From the cell containing the given text, extract its center point as (X, Y) coordinate. 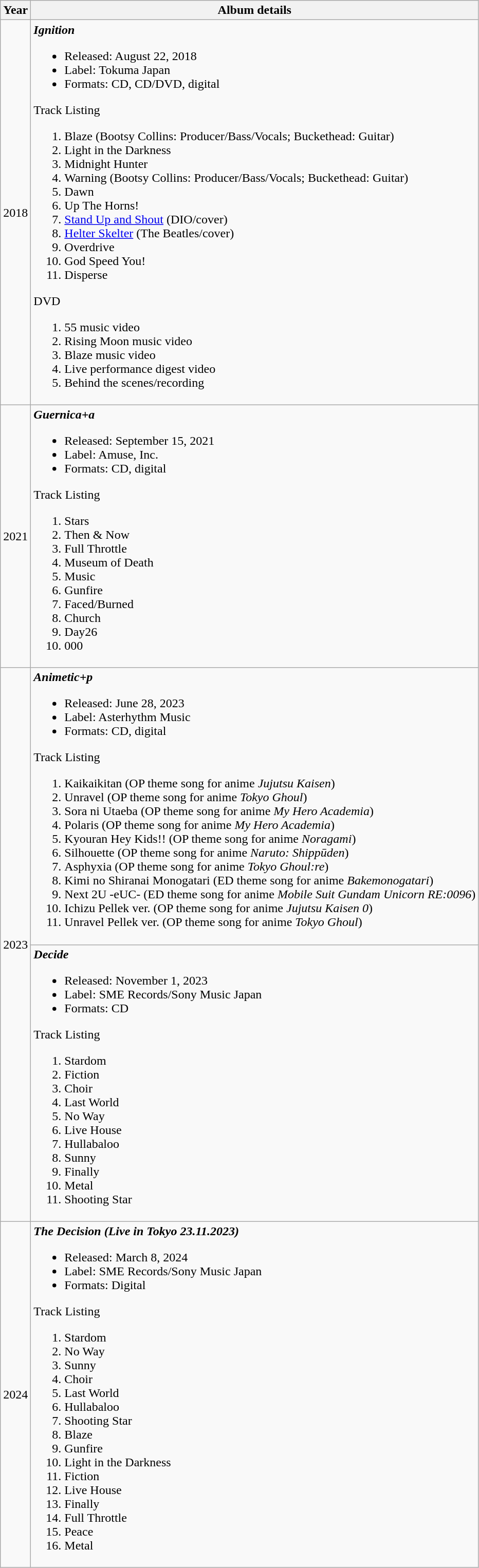
Year (15, 10)
2024 (15, 1394)
Album details (255, 10)
2018 (15, 213)
2023 (15, 944)
2021 (15, 536)
